Return the [x, y] coordinate for the center point of the cell that contains the specified text.  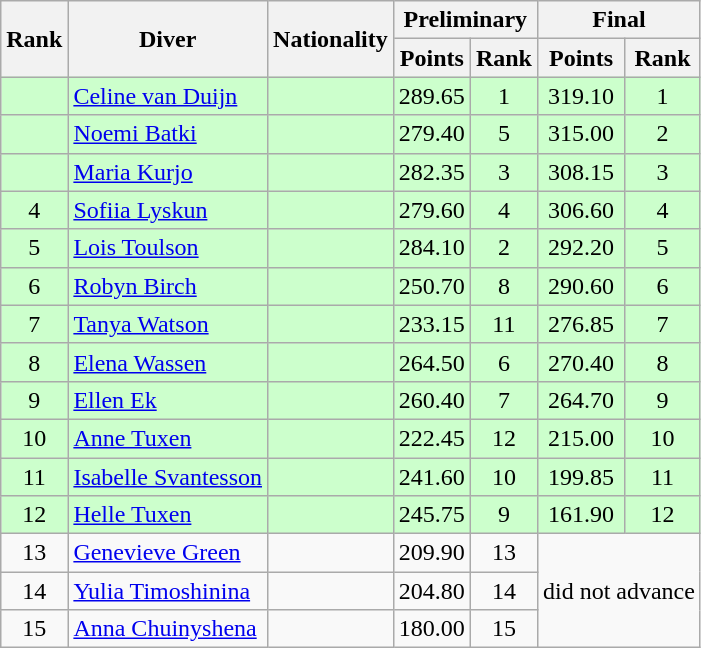
Lois Toulson [168, 248]
241.60 [432, 477]
Genevieve Green [168, 553]
180.00 [432, 629]
279.60 [432, 210]
292.20 [580, 248]
Anna Chuinyshena [168, 629]
284.10 [432, 248]
279.40 [432, 134]
260.40 [432, 400]
222.45 [432, 438]
289.65 [432, 96]
245.75 [432, 515]
Yulia Timoshinina [168, 591]
199.85 [580, 477]
Elena Wassen [168, 362]
319.10 [580, 96]
215.00 [580, 438]
Sofiia Lyskun [168, 210]
308.15 [580, 172]
315.00 [580, 134]
233.15 [432, 324]
Ellen Ek [168, 400]
Maria Kurjo [168, 172]
Final [618, 20]
290.60 [580, 286]
Anne Tuxen [168, 438]
Diver [168, 39]
270.40 [580, 362]
Helle Tuxen [168, 515]
209.90 [432, 553]
did not advance [618, 591]
Celine van Duijn [168, 96]
204.80 [432, 591]
276.85 [580, 324]
306.60 [580, 210]
264.70 [580, 400]
264.50 [432, 362]
250.70 [432, 286]
Preliminary [465, 20]
282.35 [432, 172]
Isabelle Svantesson [168, 477]
161.90 [580, 515]
Nationality [331, 39]
Tanya Watson [168, 324]
Noemi Batki [168, 134]
Robyn Birch [168, 286]
